Identify which cell holds the provided text, then report its (X, Y) central coordinate. 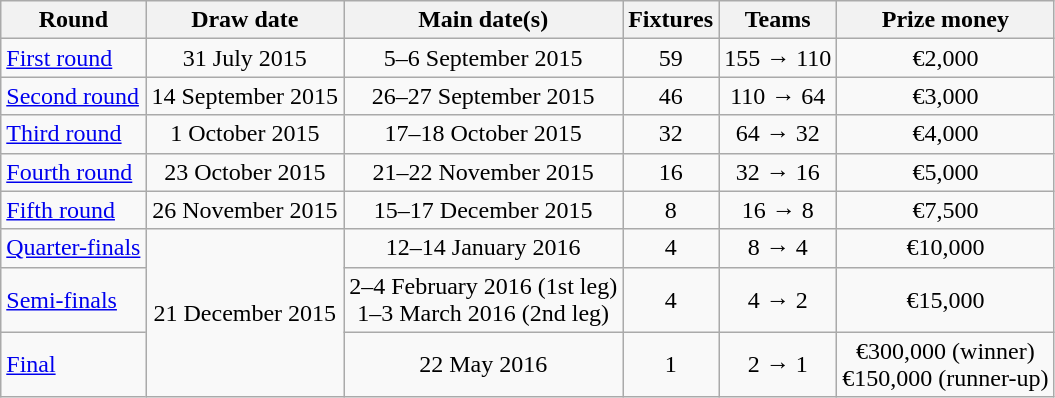
€4,000 (946, 134)
16 (671, 172)
32 → 16 (778, 172)
46 (671, 96)
€3,000 (946, 96)
Round (74, 20)
€5,000 (946, 172)
26 November 2015 (245, 210)
Final (74, 364)
Fixtures (671, 20)
26–27 September 2015 (484, 96)
Third round (74, 134)
Second round (74, 96)
4 → 2 (778, 300)
64 → 32 (778, 134)
17–18 October 2015 (484, 134)
1 October 2015 (245, 134)
€10,000 (946, 248)
Fifth round (74, 210)
31 July 2015 (245, 58)
2 → 1 (778, 364)
21–22 November 2015 (484, 172)
2–4 February 2016 (1st leg) 1–3 March 2016 (2nd leg) (484, 300)
21 December 2015 (245, 313)
15–17 December 2015 (484, 210)
Main date(s) (484, 20)
1 (671, 364)
5–6 September 2015 (484, 58)
€15,000 (946, 300)
16 → 8 (778, 210)
155 → 110 (778, 58)
Semi-finals (74, 300)
8 (671, 210)
22 May 2016 (484, 364)
32 (671, 134)
Prize money (946, 20)
14 September 2015 (245, 96)
Draw date (245, 20)
€7,500 (946, 210)
First round (74, 58)
12–14 January 2016 (484, 248)
Fourth round (74, 172)
Quarter-finals (74, 248)
€300,000 (winner)€150,000 (runner-up) (946, 364)
110 → 64 (778, 96)
€2,000 (946, 58)
23 October 2015 (245, 172)
59 (671, 58)
Teams (778, 20)
8 → 4 (778, 248)
